Search for the cell housing the specified text and yield its (x, y) center coordinate. 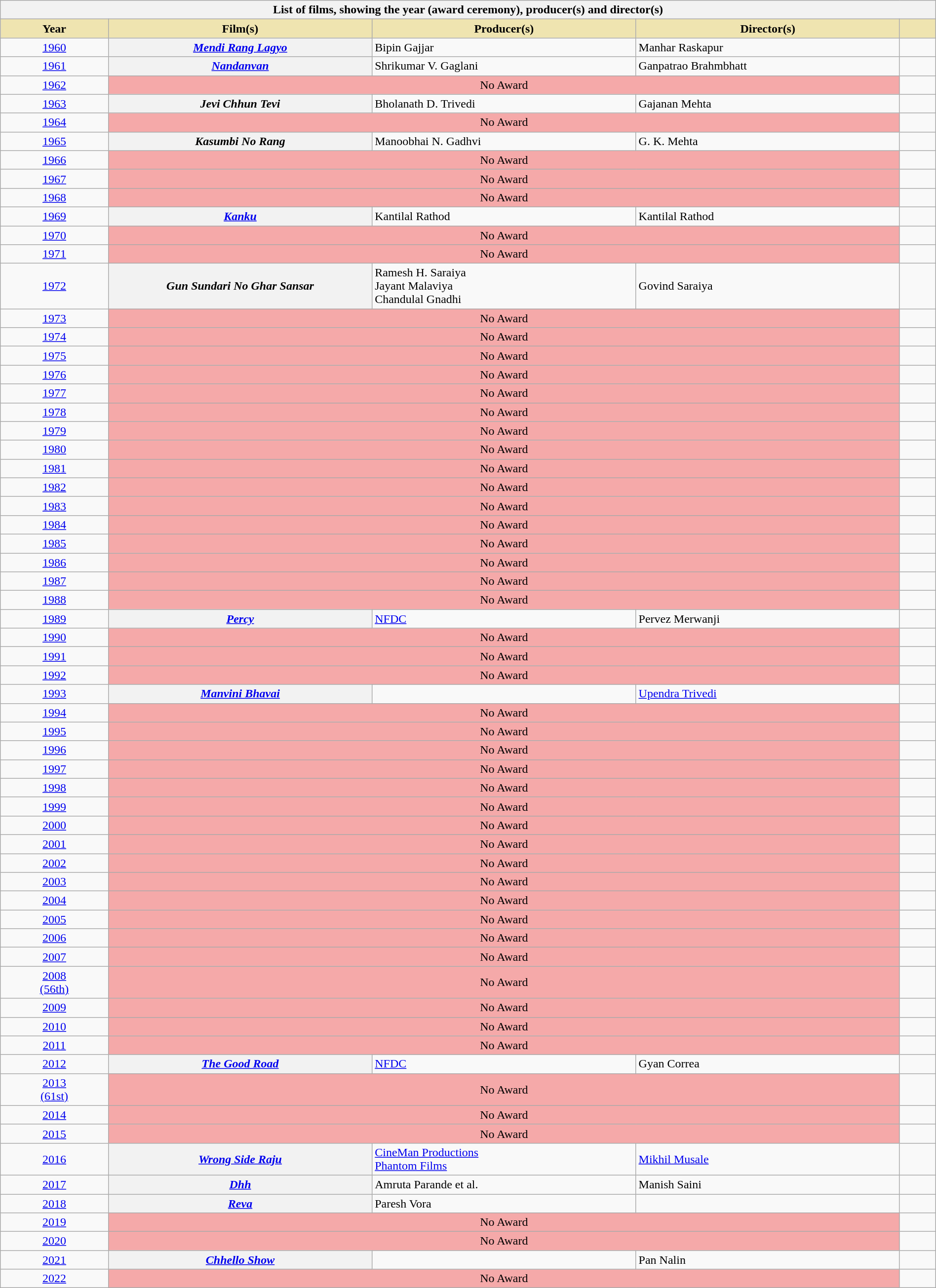
1980 (54, 450)
1963 (54, 104)
2002 (54, 863)
1978 (54, 412)
Kanku (240, 216)
1976 (54, 375)
2011 (54, 1045)
2021 (54, 1260)
2022 (54, 1279)
1968 (54, 197)
1987 (54, 581)
1961 (54, 66)
Dhh (240, 1184)
Ramesh H. SaraiyaJayant MalaviyaChandulal Gnadhi (504, 286)
1979 (54, 431)
Jevi Chhun Tevi (240, 104)
Chhello Show (240, 1260)
Kasumbi No Rang (240, 141)
2019 (54, 1222)
2017 (54, 1184)
1993 (54, 694)
Bipin Gajjar (504, 47)
1995 (54, 731)
2000 (54, 825)
2015 (54, 1134)
2001 (54, 844)
1988 (54, 600)
1960 (54, 47)
1971 (54, 254)
Pan Nalin (768, 1260)
Pervez Merwanji (768, 619)
Film(s) (240, 29)
Paresh Vora (504, 1204)
1967 (54, 179)
1999 (54, 806)
2010 (54, 1026)
Gajanan Mehta (768, 104)
1998 (54, 788)
1991 (54, 656)
2018 (54, 1204)
1996 (54, 750)
Director(s) (768, 29)
2007 (54, 957)
Amruta Parande et al. (504, 1184)
1982 (54, 487)
2003 (54, 882)
2009 (54, 1008)
Nandanvan (240, 66)
1974 (54, 337)
Manvini Bhavai (240, 694)
Wrong Side Raju (240, 1159)
1985 (54, 543)
1990 (54, 638)
1965 (54, 141)
Gyan Correa (768, 1064)
Percy (240, 619)
1984 (54, 525)
Producer(s) (504, 29)
1981 (54, 468)
Ganpatrao Brahmbhatt (768, 66)
1970 (54, 235)
Mendi Rang Lagyo (240, 47)
1972 (54, 286)
1986 (54, 562)
2012 (54, 1064)
2005 (54, 919)
1973 (54, 318)
List of films, showing the year (award ceremony), producer(s) and director(s) (468, 10)
1983 (54, 506)
1975 (54, 356)
1989 (54, 619)
1994 (54, 713)
G. K. Mehta (768, 141)
2014 (54, 1115)
Manoobhai N. Gadhvi (504, 141)
1997 (54, 769)
1992 (54, 675)
1964 (54, 122)
2020 (54, 1241)
Gun Sundari No Ghar Sansar (240, 286)
1969 (54, 216)
2008(56th) (54, 982)
Manish Saini (768, 1184)
The Good Road (240, 1064)
2016 (54, 1159)
Shrikumar V. Gaglani (504, 66)
1966 (54, 160)
1962 (54, 85)
2006 (54, 938)
Reva (240, 1204)
2004 (54, 901)
2013(61st) (54, 1090)
Govind Saraiya (768, 286)
1977 (54, 393)
Year (54, 29)
Bholanath D. Trivedi (504, 104)
Manhar Raskapur (768, 47)
Upendra Trivedi (768, 694)
CineMan ProductionsPhantom Films (504, 1159)
Mikhil Musale (768, 1159)
